Return (x, y) of the center of cell containing provided text 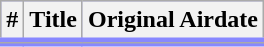
# (12, 22)
Title (54, 22)
Original Airdate (172, 22)
